Return (x, y) of the center of cell containing provided text 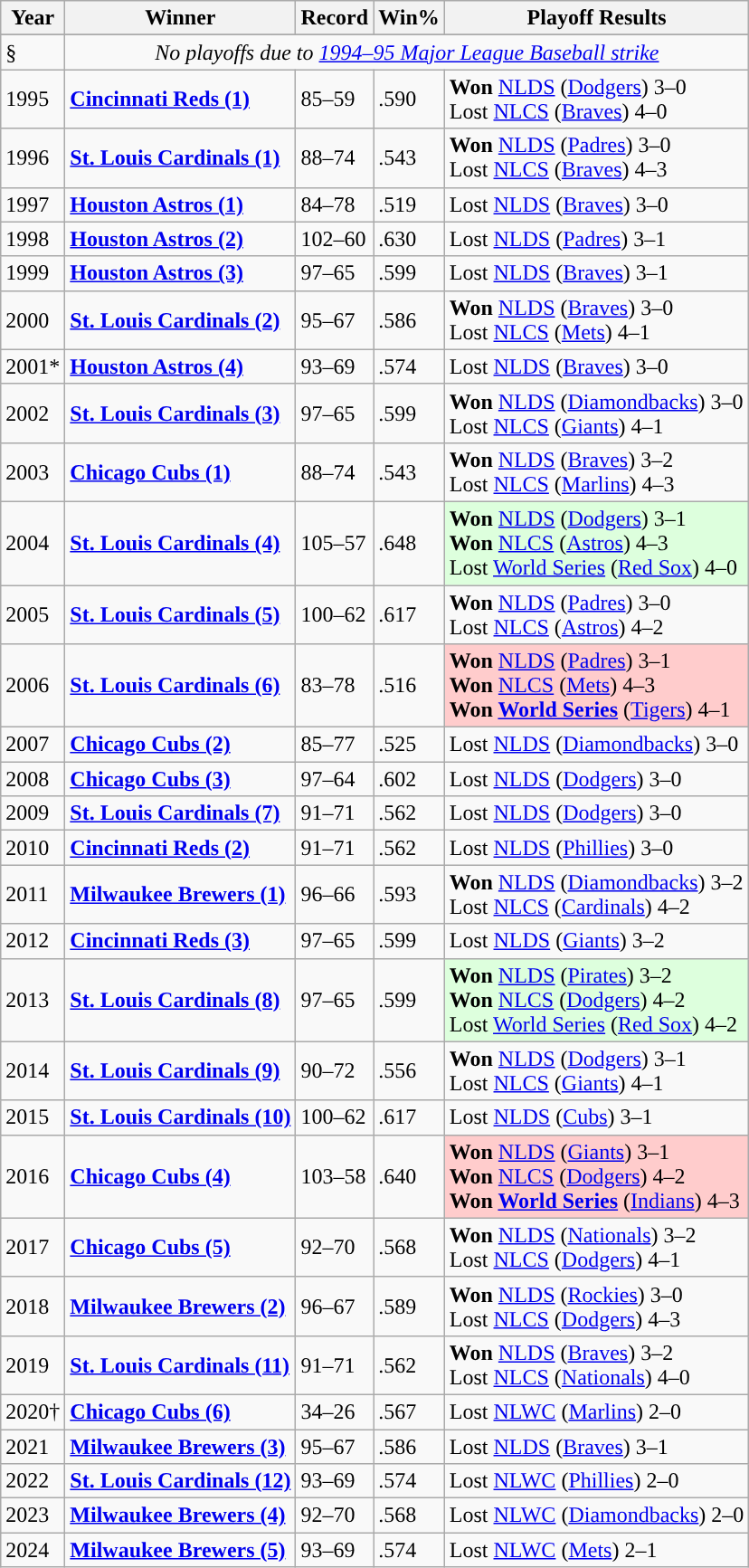
Cincinnati Reds (3) (181, 941)
Chicago Cubs (1) (181, 472)
Chicago Cubs (5) (181, 1247)
St. Louis Cardinals (6) (181, 686)
Lost NLDS (Cubs) 3–1 (597, 1117)
2021 (33, 1447)
90–72 (335, 1071)
St. Louis Cardinals (7) (181, 813)
Lost NLDS (Diamondbacks) 3–0 (597, 745)
96–67 (335, 1307)
Milwaukee Brewers (4) (181, 1516)
2012 (33, 941)
Houston Astros (4) (181, 366)
Won NLDS (Padres) 3–1Won NLCS (Mets) 4–3Won World Series (Tigers) 4–1 (597, 686)
Cincinnati Reds (1) (181, 100)
2009 (33, 813)
St. Louis Cardinals (5) (181, 613)
Won NLDS (Padres) 3–0Lost NLCS (Astros) 4–2 (597, 613)
Lost NLDS (Phillies) 3–0 (597, 848)
Cincinnati Reds (2) (181, 848)
2000 (33, 320)
Won NLDS (Rockies) 3–0Lost NLCS (Dodgers) 4–3 (597, 1307)
Milwaukee Brewers (2) (181, 1307)
Houston Astros (2) (181, 239)
Won NLDS (Nationals) 3–2Lost NLCS (Dodgers) 4–1 (597, 1247)
96–66 (335, 894)
Won NLDS (Dodgers) 3–1Won NLCS (Astros) 4–3Lost World Series (Red Sox) 4–0 (597, 543)
Milwaukee Brewers (5) (181, 1550)
2014 (33, 1071)
2008 (33, 779)
Chicago Cubs (6) (181, 1411)
Won NLDS (Braves) 3–0Lost NLCS (Mets) 4–1 (597, 320)
§ (33, 52)
1999 (33, 273)
.648 (409, 543)
Won NLDS (Diamondbacks) 3–0Lost NLCS (Giants) 4–1 (597, 413)
34–26 (335, 1411)
2005 (33, 613)
.556 (409, 1071)
Playoff Results (597, 18)
Won NLDS (Diamondbacks) 3–2Lost NLCS (Cardinals) 4–2 (597, 894)
2015 (33, 1117)
2007 (33, 745)
103–58 (335, 1176)
105–57 (335, 543)
.519 (409, 204)
.567 (409, 1411)
.590 (409, 100)
2022 (33, 1481)
2004 (33, 543)
2010 (33, 848)
Chicago Cubs (3) (181, 779)
2006 (33, 686)
Lost NLWC (Marlins) 2–0 (597, 1411)
Lost NLWC (Mets) 2–1 (597, 1550)
2003 (33, 472)
2023 (33, 1516)
.516 (409, 686)
.640 (409, 1176)
St. Louis Cardinals (10) (181, 1117)
St. Louis Cardinals (12) (181, 1481)
2017 (33, 1247)
1998 (33, 239)
Chicago Cubs (2) (181, 745)
Won NLDS (Braves) 3–2Lost NLCS (Marlins) 4–3 (597, 472)
2016 (33, 1176)
Milwaukee Brewers (3) (181, 1447)
Won NLDS (Dodgers) 3–0Lost NLCS (Braves) 4–0 (597, 100)
2002 (33, 413)
St. Louis Cardinals (11) (181, 1364)
.589 (409, 1307)
Year (33, 18)
.525 (409, 745)
102–60 (335, 239)
Record (335, 18)
Lost NLWC (Diamondbacks) 2–0 (597, 1516)
Won NLDS (Giants) 3–1Won NLCS (Dodgers) 4–2Won World Series (Indians) 4–3 (597, 1176)
Lost NLDS (Padres) 3–1 (597, 239)
.593 (409, 894)
Won NLDS (Pirates) 3–2Won NLCS (Dodgers) 4–2Lost World Series (Red Sox) 4–2 (597, 1000)
St. Louis Cardinals (4) (181, 543)
Lost NLWC (Phillies) 2–0 (597, 1481)
St. Louis Cardinals (8) (181, 1000)
2013 (33, 1000)
St. Louis Cardinals (2) (181, 320)
Won NLDS (Dodgers) 3–1Lost NLCS (Giants) 4–1 (597, 1071)
2011 (33, 894)
.630 (409, 239)
85–77 (335, 745)
1996 (33, 157)
97–64 (335, 779)
Milwaukee Brewers (1) (181, 894)
Win% (409, 18)
Won NLDS (Padres) 3–0Lost NLCS (Braves) 4–3 (597, 157)
1997 (33, 204)
St. Louis Cardinals (1) (181, 157)
.602 (409, 779)
St. Louis Cardinals (3) (181, 413)
Houston Astros (1) (181, 204)
2024 (33, 1550)
Lost NLDS (Giants) 3–2 (597, 941)
2001* (33, 366)
2018 (33, 1307)
No playoffs due to 1994–95 Major League Baseball strike (407, 52)
85–59 (335, 100)
83–78 (335, 686)
Chicago Cubs (4) (181, 1176)
84–78 (335, 204)
1995 (33, 100)
St. Louis Cardinals (9) (181, 1071)
Houston Astros (3) (181, 273)
Winner (181, 18)
2019 (33, 1364)
Won NLDS (Braves) 3–2Lost NLCS (Nationals) 4–0 (597, 1364)
2020† (33, 1411)
